Capture the cell that displays the provided text and extract its (x, y) central coordinate. 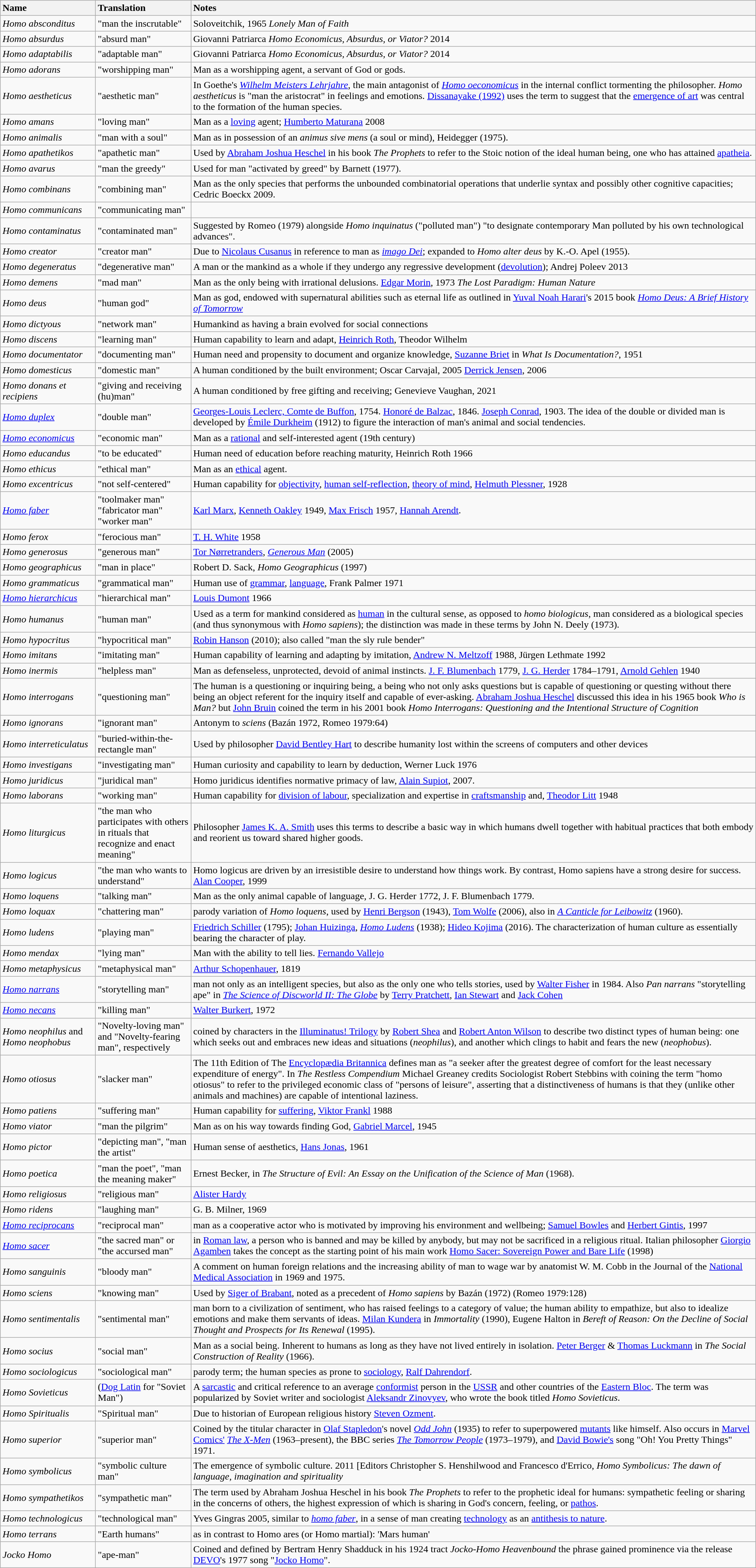
Jocko Homo (48, 1554)
Soloveitchik, 1965 Lonely Man of Faith (473, 23)
Man as on his way towards finding God, Gabriel Marcel, 1945 (473, 1126)
Homo faber (48, 510)
"toolmaker man""fabricator man""worker man" (143, 510)
Homo superior (48, 1440)
"man with a soul" (143, 137)
Human capability for division of labour, specialization and expertise in craftsmanship and, Theodor Litt 1948 (473, 795)
Homo hierarchicus (48, 598)
parody term; the human species as prone to sociology, Ralf Dahrendorf. (473, 1372)
Homo religiosus (48, 1194)
"man the pilgrim" (143, 1126)
as in contrast to Homo ares (or Homo martial): 'Mars human' (473, 1534)
Homo sacer (48, 1246)
Homo deus (48, 303)
"knowing man" (143, 1293)
"apathetic man" (143, 153)
Homo investigans (48, 765)
"man the inscrutable" (143, 23)
Homo loquax (48, 912)
Homo reciprocans (48, 1225)
Man as the only animal capable of language, J. G. Herder 1772, J. F. Blumenbach 1779. (473, 896)
"sentimental man" (143, 1319)
"economic man" (143, 438)
"questioning man" (143, 697)
Homo ridens (48, 1209)
"helpless man" (143, 670)
Homo dictyous (48, 324)
Homo Sovieticus (48, 1393)
Homo loquens (48, 896)
"loving man" (143, 122)
Homo sentimentalis (48, 1319)
Homo absconditus (48, 23)
Used by philosopher David Bentley Hart to describe humanity lost within the screens of computers and other devices (473, 744)
Human capability to learn and adapt, Heinrich Roth, Theodor Wilhelm (473, 339)
"degenerative man" (143, 267)
"absurd man" (143, 39)
Homo interrogans (48, 697)
Homo sciens (48, 1293)
"generous man" (143, 552)
Due to historian of European religious history Steven Ozment. (473, 1413)
Homo donans et recipiens (48, 391)
Human curiosity and capability to learn by deduction, Werner Luck 1976 (473, 765)
"ethical man" (143, 469)
"playing man" (143, 932)
Homo discens (48, 339)
"imitating man" (143, 655)
"communicating man" (143, 210)
Homo juridicus (48, 780)
Homo ferox (48, 537)
Homo sociologicus (48, 1372)
Homo duplex (48, 417)
Homo demens (48, 282)
Walter Burkert, 1972 (473, 1010)
Used by Abraham Joshua Heschel in his book The Prophets to refer to the Stoic notion of the ideal human being, one who has attained apatheia. (473, 153)
"hierarchical man" (143, 598)
"social man" (143, 1351)
Used for man "activated by greed" by Barnett (1977). (473, 168)
Homo apathetikos (48, 153)
Homo geographicus (48, 568)
"domestic man" (143, 370)
Homo patiens (48, 1111)
Homo socius (48, 1351)
Homo humanus (48, 619)
"human god" (143, 303)
parody variation of Homo loquens, used by Henri Bergson (1943), Tom Wolfe (2006), also in A Canticle for Leibowitz (1960). (473, 912)
Homo viator (48, 1126)
"suffering man" (143, 1111)
Homo economicus (48, 438)
Homo juridicus identifies normative primacy of law, Alain Supiot, 2007. (473, 780)
Homo neophilus and Homo neophobus (48, 1036)
"mad man" (143, 282)
Homo generosus (48, 552)
"ferocious man" (143, 537)
Homo animalis (48, 137)
Used by Siger of Brabant, noted as a precedent of Homo sapiens by Bazán (1972) (Romeo 1979:128) (473, 1293)
Homo pictor (48, 1147)
"ape-man" (143, 1554)
Homo creator (48, 252)
"Earth humans" (143, 1534)
Louis Dumont 1966 (473, 598)
Robin Hanson (2010); also called "man the sly rule bender" (473, 640)
man as a cooperative actor who is motivated by improving his environment and wellbeing; Samuel Bowles and Herbert Gintis, 1997 (473, 1225)
Human sense of aesthetics, Hans Jonas, 1961 (473, 1147)
"talking man" (143, 896)
Human capability for suffering, Viktor Frankl 1988 (473, 1111)
"to be educated" (143, 453)
"depicting man", "man the artist" (143, 1147)
Man as a loving agent; Humberto Maturana 2008 (473, 122)
"double man" (143, 417)
Notes (473, 8)
"contaminated man" (143, 230)
Homo ludens (48, 932)
Human capability for objectivity, human self-reflection, theory of mind, Helmuth Plessner, 1928 (473, 484)
"the man who wants to understand" (143, 875)
"aesthetic man" (143, 96)
A man or the mankind as a whole if they undergo any regressive development (devolution); Andrej Poleev 2013 (473, 267)
Homo Spiritualis (48, 1413)
Homo aestheticus (48, 96)
"the man who participates with others in rituals that recognize and enact meaning" (143, 832)
Homo mendax (48, 953)
"man the greedy" (143, 168)
Antonym to sciens (Bazán 1972, Romeo 1979:64) (473, 723)
Homo communicans (48, 210)
Yves Gingras 2005, similar to homo faber, in a sense of man creating technology as an antithesis to nature. (473, 1518)
Homo sympathetikos (48, 1498)
"Novelty-loving man" and "Novelty-fearing man", respectively (143, 1036)
Homo contaminatus (48, 230)
Human need and propensity to document and organize knowledge, Suzanne Briet in What Is Documentation?, 1951 (473, 355)
Suggested by Romeo (1979) alongside Homo inquinatus ("polluted man") "to designate contemporary Man polluted by his own technological advances". (473, 230)
G. B. Milner, 1969 (473, 1209)
"hypocritical man" (143, 640)
Human capability of learning and adapting by imitation, Andrew N. Meltzoff 1988, Jürgen Lethmate 1992 (473, 655)
Homo absurdus (48, 39)
"not self-centered" (143, 484)
Homo domesticus (48, 370)
Homo poetica (48, 1173)
Homo documentator (48, 355)
Human need of education before reaching maturity, Heinrich Roth 1966 (473, 453)
"Spiritual man" (143, 1413)
Homo liturgicus (48, 832)
Homo adaptabilis (48, 54)
Homo technologicus (48, 1518)
"working man" (143, 795)
"man in place" (143, 568)
"the sacred man" or "the accursed man" (143, 1246)
Homo laborans (48, 795)
"ignorant man" (143, 723)
Homo ignorans (48, 723)
Homo adorans (48, 69)
Robert D. Sack, Homo Geographicus (1997) (473, 568)
Homo interreticulatus (48, 744)
Karl Marx, Kenneth Oakley 1949, Max Frisch 1957, Hannah Arendt. (473, 510)
Ernest Becker, in The Structure of Evil: An Essay on the Unification of the Science of Man (1968). (473, 1173)
"documenting man" (143, 355)
"killing man" (143, 1010)
"juridical man" (143, 780)
Homo necans (48, 1010)
Arthur Schopenhauer, 1819 (473, 969)
"reciprocal man" (143, 1225)
"lying man" (143, 953)
Homo ethicus (48, 469)
"man the poet", "man the meaning maker" (143, 1173)
Humankind as having a brain evolved for social connections (473, 324)
"sympathetic man" (143, 1498)
Homo otiosus (48, 1079)
"adaptable man" (143, 54)
Man as a worshipping agent, a servant of God or gods. (473, 69)
"network man" (143, 324)
Homo imitans (48, 655)
Homo educandus (48, 453)
Man as an ethical agent. (473, 469)
"laughing man" (143, 1209)
"creator man" (143, 252)
Homo terrans (48, 1534)
Human use of grammar, language, Frank Palmer 1971 (473, 583)
Homo excentricus (48, 484)
"superior man" (143, 1440)
Homo degeneratus (48, 267)
Man as a rational and self-interested agent (19th century) (473, 438)
Due to Nicolaus Cusanus in reference to man as imago Dei; expanded to Homo alter deus by K.-O. Apel (1955). (473, 252)
Homo narrans (48, 990)
Homo symbolicus (48, 1471)
"worshipping man" (143, 69)
"metaphysical man" (143, 969)
"technological man" (143, 1518)
"grammatical man" (143, 583)
Homo logicus (48, 875)
Homo grammaticus (48, 583)
Homo avarus (48, 168)
"combining man" (143, 189)
A human conditioned by the built environment; Oscar Carvajal, 2005 Derrick Jensen, 2006 (473, 370)
"storytelling man" (143, 990)
Man as the only being with irrational delusions. Edgar Morin, 1973 The Lost Paradigm: Human Nature (473, 282)
"sociological man" (143, 1372)
Tor Nørretranders, Generous Man (2005) (473, 552)
"symbolic culture man" (143, 1471)
Homo inermis (48, 670)
Alister Hardy (473, 1194)
"bloody man" (143, 1272)
"investigating man" (143, 765)
Man as in possession of an animus sive mens (a soul or mind), Heidegger (1975). (473, 137)
Translation (143, 8)
"buried-within-the-rectangle man" (143, 744)
A human conditioned by free gifting and receiving; Genevieve Vaughan, 2021 (473, 391)
Homo amans (48, 122)
"human man" (143, 619)
Homo metaphysicus (48, 969)
Homo combinans (48, 189)
(Dog Latin for "Soviet Man") (143, 1393)
"religious man" (143, 1194)
T. H. White 1958 (473, 537)
Man with the ability to tell lies. Fernando Vallejo (473, 953)
"chattering man" (143, 912)
Homo hypocritus (48, 640)
Name (48, 8)
"learning man" (143, 339)
Homo sanguinis (48, 1272)
Man as defenseless, unprotected, devoid of animal instincts. J. F. Blumenbach 1779, J. G. Herder 1784–1791, Arnold Gehlen 1940 (473, 670)
"giving and receiving (hu)man" (143, 391)
"slacker man" (143, 1079)
